Determine the (X, Y) coordinate at the center of the cell enclosing the given text.  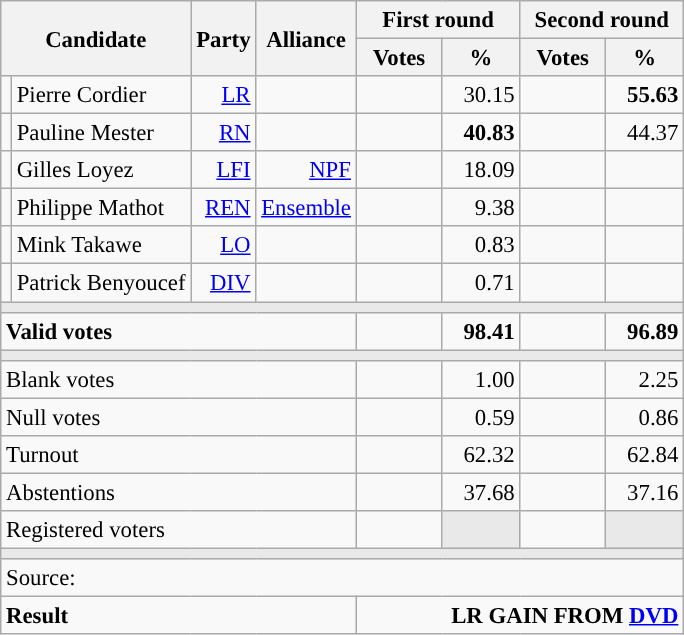
62.84 (645, 455)
0.59 (481, 417)
Mink Takawe (101, 245)
Result (179, 616)
RN (224, 133)
Second round (602, 20)
55.63 (645, 95)
Gilles Loyez (101, 170)
Candidate (96, 38)
Abstentions (179, 492)
2.25 (645, 379)
Ensemble (306, 208)
37.68 (481, 492)
0.71 (481, 283)
0.83 (481, 245)
9.38 (481, 208)
Party (224, 38)
Null votes (179, 417)
Valid votes (179, 331)
Source: (342, 578)
0.86 (645, 417)
Philippe Mathot (101, 208)
62.32 (481, 455)
REN (224, 208)
Blank votes (179, 379)
Patrick Benyoucef (101, 283)
LR (224, 95)
37.16 (645, 492)
DIV (224, 283)
Registered voters (179, 530)
Pierre Cordier (101, 95)
NPF (306, 170)
96.89 (645, 331)
1.00 (481, 379)
First round (438, 20)
Pauline Mester (101, 133)
30.15 (481, 95)
98.41 (481, 331)
40.83 (481, 133)
Turnout (179, 455)
18.09 (481, 170)
LR GAIN FROM DVD (520, 616)
LFI (224, 170)
44.37 (645, 133)
Alliance (306, 38)
LO (224, 245)
